Locate the cell with the specified text and output its (X, Y) center coordinate. 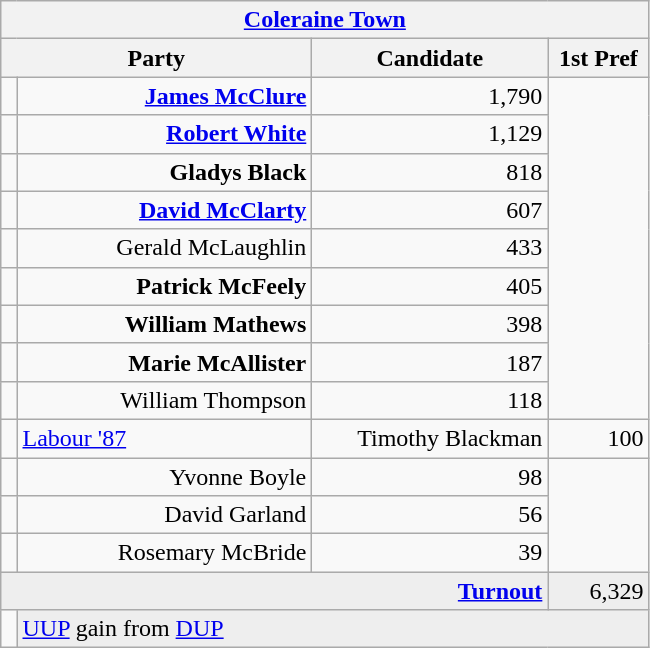
UUP gain from DUP (333, 629)
405 (430, 286)
David Garland (164, 515)
Gerald McLaughlin (164, 248)
1,129 (430, 134)
187 (430, 362)
607 (430, 210)
Candidate (430, 58)
98 (430, 477)
433 (430, 248)
1,790 (430, 96)
Coleraine Town (325, 20)
39 (430, 553)
Turnout (274, 591)
Patrick McFeely (164, 286)
398 (430, 324)
Marie McAllister (164, 362)
Rosemary McBride (164, 553)
Gladys Black (164, 172)
James McClure (164, 96)
David McClarty (164, 210)
100 (598, 438)
1st Pref (598, 58)
William Thompson (164, 400)
56 (430, 515)
Robert White (164, 134)
Labour '87 (164, 438)
Timothy Blackman (430, 438)
Party (156, 58)
818 (430, 172)
6,329 (598, 591)
William Mathews (164, 324)
118 (430, 400)
Yvonne Boyle (164, 477)
